Pinpoint the cell where the given text exists, returning its [X, Y] midpoint coordinate. 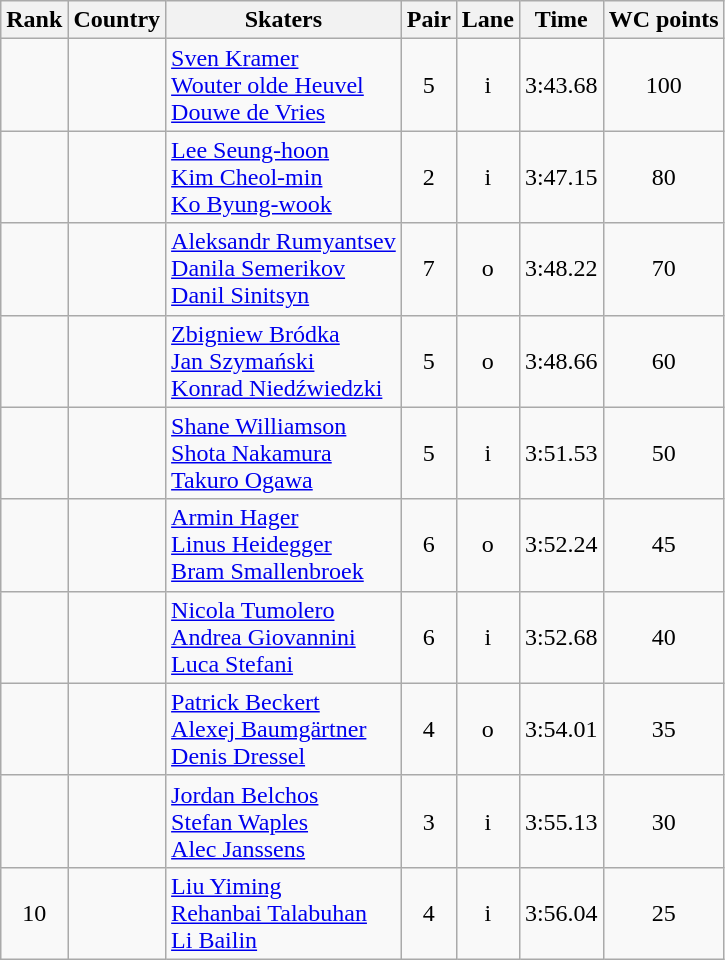
70 [664, 269]
Shane WilliamsonShota NakamuraTakuro Ogawa [284, 453]
Zbigniew BródkaJan SzymańskiKonrad Niedźwiedzki [284, 361]
3:52.68 [561, 637]
3:55.13 [561, 821]
3:48.66 [561, 361]
Rank [34, 20]
2 [428, 177]
30 [664, 821]
60 [664, 361]
10 [34, 913]
3:43.68 [561, 85]
WC points [664, 20]
40 [664, 637]
Aleksandr RumyantsevDanila SemerikovDanil Sinitsyn [284, 269]
35 [664, 729]
Armin HagerLinus HeideggerBram Smallenbroek [284, 545]
3:48.22 [561, 269]
25 [664, 913]
3:54.01 [561, 729]
7 [428, 269]
45 [664, 545]
80 [664, 177]
Sven KramerWouter olde HeuvelDouwe de Vries [284, 85]
3:52.24 [561, 545]
Nicola TumoleroAndrea GiovanniniLuca Stefani [284, 637]
Country [117, 20]
Patrick BeckertAlexej BaumgärtnerDenis Dressel [284, 729]
3:51.53 [561, 453]
Time [561, 20]
Skaters [284, 20]
Lane [488, 20]
3:56.04 [561, 913]
Jordan BelchosStefan WaplesAlec Janssens [284, 821]
3 [428, 821]
50 [664, 453]
Lee Seung-hoonKim Cheol-minKo Byung-wook [284, 177]
100 [664, 85]
Liu YimingRehanbai TalabuhanLi Bailin [284, 913]
3:47.15 [561, 177]
Pair [428, 20]
